Identify which cell holds the provided text, then report its [x, y] central coordinate. 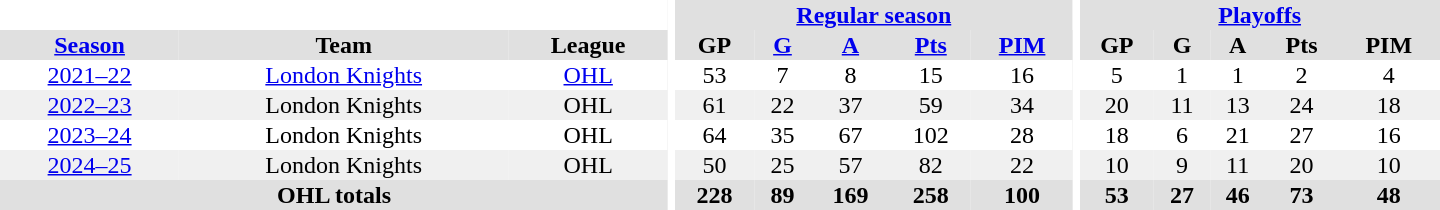
2024–25 [90, 165]
25 [783, 165]
50 [714, 165]
2023–24 [90, 135]
15 [931, 75]
Season [90, 45]
34 [1022, 105]
24 [1301, 105]
48 [1389, 195]
Playoffs [1260, 15]
2021–22 [90, 75]
64 [714, 135]
6 [1182, 135]
46 [1238, 195]
9 [1182, 165]
67 [850, 135]
100 [1022, 195]
2022–23 [90, 105]
OHL totals [334, 195]
82 [931, 165]
5 [1116, 75]
8 [850, 75]
2 [1301, 75]
13 [1238, 105]
4 [1389, 75]
258 [931, 195]
7 [783, 75]
Team [344, 45]
21 [1238, 135]
Regular season [874, 15]
102 [931, 135]
37 [850, 105]
89 [783, 195]
228 [714, 195]
28 [1022, 135]
57 [850, 165]
59 [931, 105]
League [588, 45]
169 [850, 195]
73 [1301, 195]
35 [783, 135]
61 [714, 105]
